Detect which cell encompasses the target text, then output its [x, y] center coordinate. 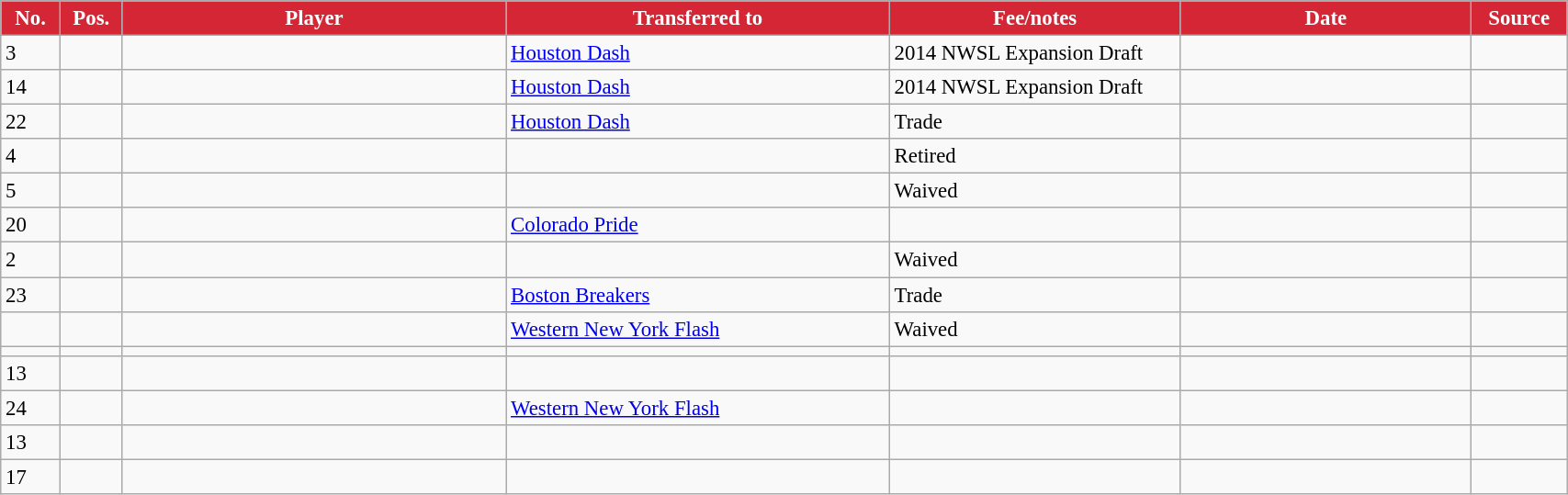
Source [1519, 18]
Boston Breakers [698, 295]
3 [31, 53]
Transferred to [698, 18]
Player [314, 18]
2 [31, 260]
5 [31, 191]
14 [31, 87]
Pos. [91, 18]
Colorado Pride [698, 225]
No. [31, 18]
Retired [1034, 156]
17 [31, 477]
23 [31, 295]
22 [31, 122]
4 [31, 156]
Date [1326, 18]
24 [31, 408]
20 [31, 225]
Fee/notes [1034, 18]
